Capture the cell that displays the provided text and extract its [X, Y] central coordinate. 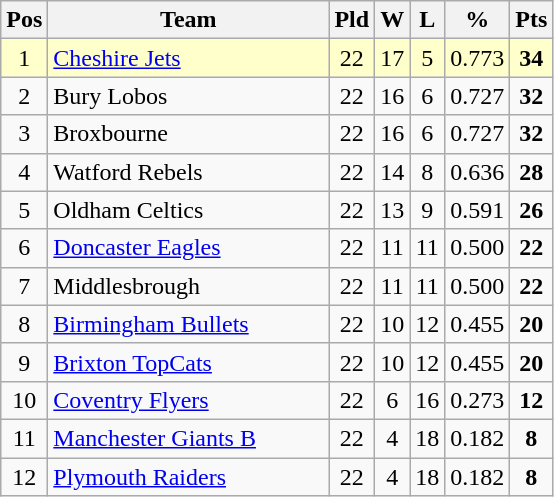
Middlesbrough [188, 286]
0.773 [478, 58]
Cheshire Jets [188, 58]
26 [532, 210]
% [478, 20]
Pts [532, 20]
Pos [24, 20]
7 [24, 286]
3 [24, 134]
0.273 [478, 400]
2 [24, 96]
13 [392, 210]
Broxbourne [188, 134]
Doncaster Eagles [188, 248]
0.636 [478, 172]
14 [392, 172]
W [392, 20]
Team [188, 20]
L [428, 20]
0.591 [478, 210]
17 [392, 58]
Manchester Giants B [188, 438]
1 [24, 58]
Birmingham Bullets [188, 324]
28 [532, 172]
34 [532, 58]
Bury Lobos [188, 96]
Brixton TopCats [188, 362]
Pld [352, 20]
Plymouth Raiders [188, 477]
Coventry Flyers [188, 400]
Watford Rebels [188, 172]
Oldham Celtics [188, 210]
